For the text-containing cell, return its midpoint in [x, y] coordinate format. 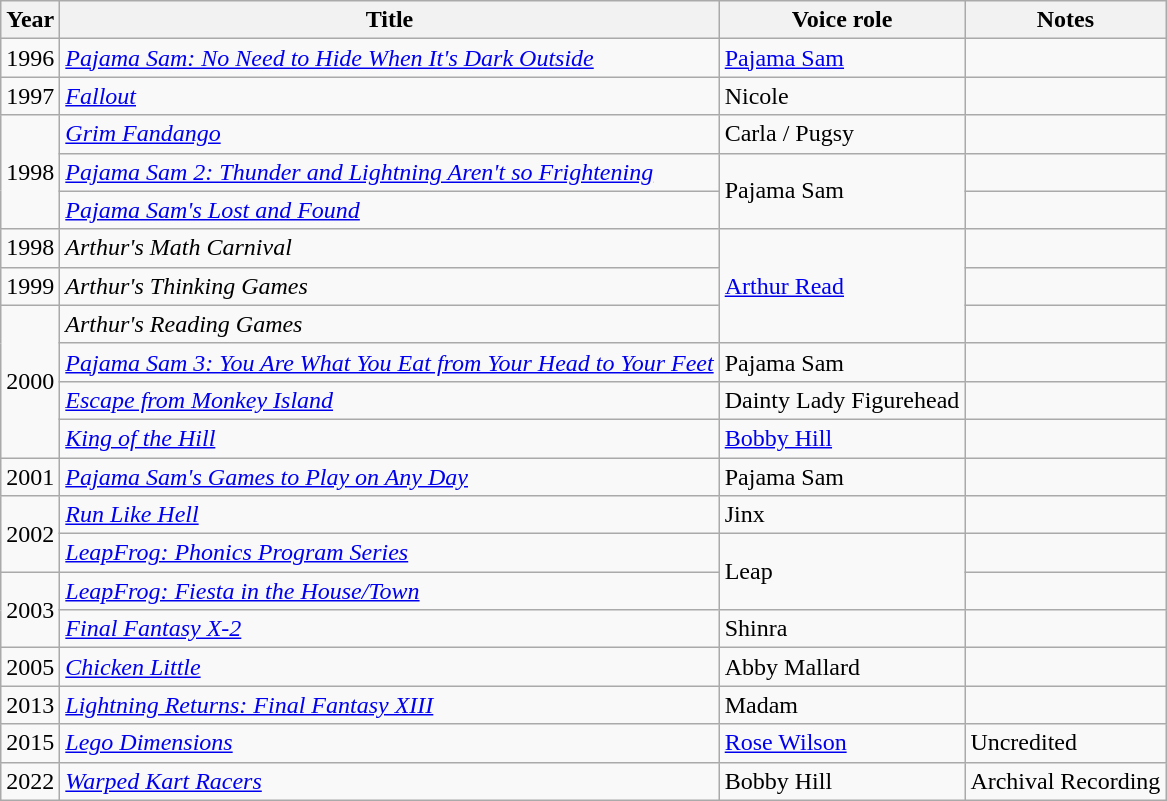
Nicole [842, 96]
2015 [30, 743]
Voice role [842, 20]
Abby Mallard [842, 667]
2022 [30, 781]
Madam [842, 705]
2005 [30, 667]
2013 [30, 705]
Pajama Sam's Lost and Found [390, 210]
Pajama Sam 3: You Are What You Eat from Your Head to Your Feet [390, 362]
Lightning Returns: Final Fantasy XIII [390, 705]
Title [390, 20]
2003 [30, 610]
Warped Kart Racers [390, 781]
Leap [842, 572]
Dainty Lady Figurehead [842, 400]
Chicken Little [390, 667]
Arthur's Reading Games [390, 324]
1999 [30, 286]
Archival Recording [1066, 781]
1997 [30, 96]
Pajama Sam: No Need to Hide When It's Dark Outside [390, 58]
Final Fantasy X-2 [390, 629]
Rose Wilson [842, 743]
Carla / Pugsy [842, 134]
Arthur's Thinking Games [390, 286]
2000 [30, 381]
Year [30, 20]
Pajama Sam 2: Thunder and Lightning Aren't so Frightening [390, 172]
LeapFrog: Fiesta in the House/Town [390, 591]
Jinx [842, 515]
Uncredited [1066, 743]
2002 [30, 534]
Notes [1066, 20]
1996 [30, 58]
Run Like Hell [390, 515]
King of the Hill [390, 438]
2001 [30, 477]
Fallout [390, 96]
Pajama Sam's Games to Play on Any Day [390, 477]
Escape from Monkey Island [390, 400]
Lego Dimensions [390, 743]
Grim Fandango [390, 134]
LeapFrog: Phonics Program Series [390, 553]
Shinra [842, 629]
Arthur Read [842, 286]
Arthur's Math Carnival [390, 248]
